Identify which cell holds the provided text, then report its [x, y] central coordinate. 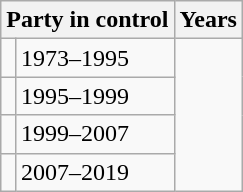
1999–2007 [94, 134]
2007–2019 [94, 172]
Years [208, 20]
Party in control [88, 20]
1995–1999 [94, 96]
1973–1995 [94, 58]
